Provide the (x, y) coordinate of the cell's center where the given text is located.  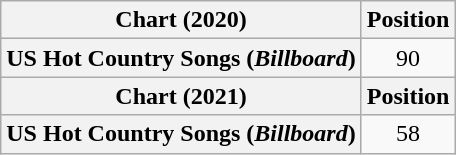
58 (408, 134)
Chart (2021) (181, 96)
Chart (2020) (181, 20)
90 (408, 58)
